Locate the cell with the specified text and output its (x, y) center coordinate. 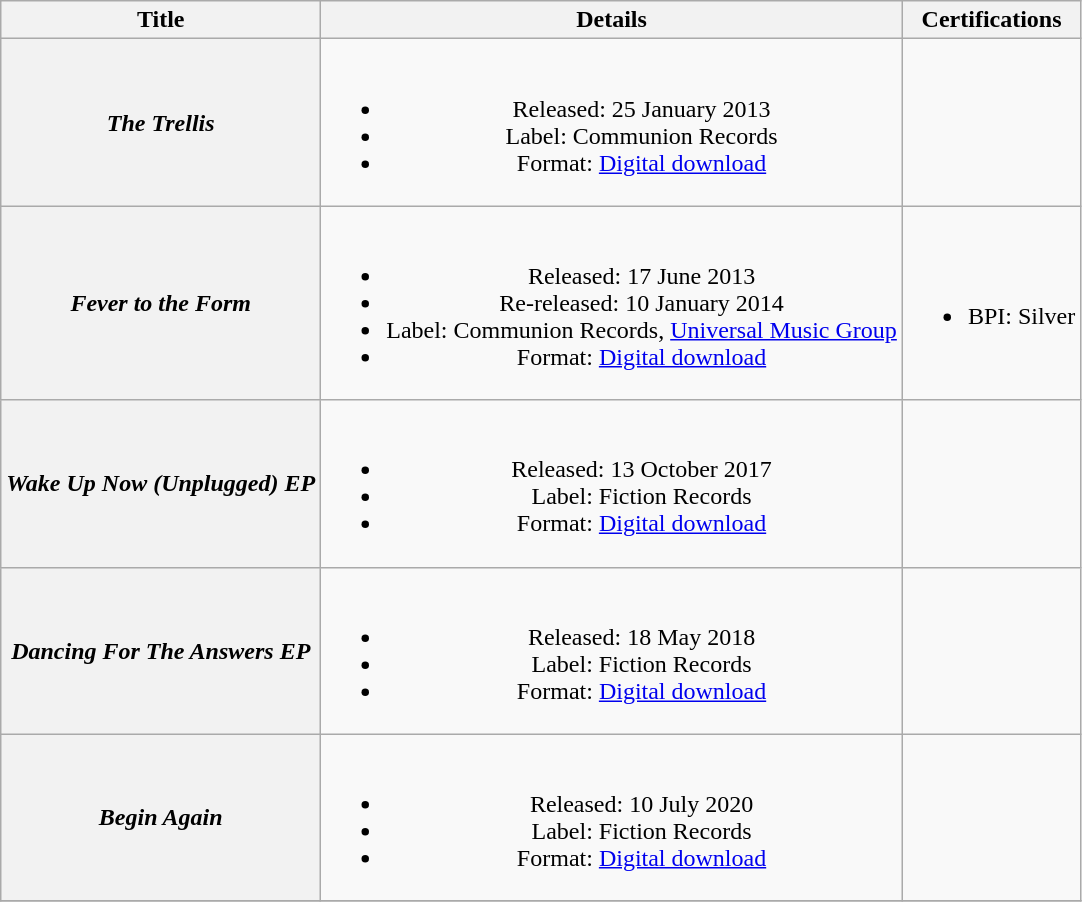
Released: 25 January 2013Label: Communion RecordsFormat: Digital download (612, 122)
Released: 10 July 2020Label: Fiction RecordsFormat: Digital download (612, 818)
Released: 17 June 2013Re-released: 10 January 2014Label: Communion Records, Universal Music GroupFormat: Digital download (612, 303)
Certifications (991, 20)
BPI: Silver (991, 303)
Fever to the Form (161, 303)
The Trellis (161, 122)
Dancing For The Answers EP (161, 650)
Title (161, 20)
Begin Again (161, 818)
Wake Up Now (Unplugged) EP (161, 484)
Details (612, 20)
Released: 18 May 2018Label: Fiction RecordsFormat: Digital download (612, 650)
Released: 13 October 2017Label: Fiction RecordsFormat: Digital download (612, 484)
